Capture the cell that displays the provided text and extract its (x, y) central coordinate. 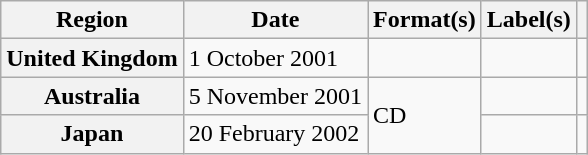
5 November 2001 (275, 96)
Format(s) (425, 20)
Japan (92, 134)
United Kingdom (92, 58)
20 February 2002 (275, 134)
Australia (92, 96)
Region (92, 20)
CD (425, 115)
Label(s) (528, 20)
1 October 2001 (275, 58)
Date (275, 20)
